Scan for the cell matching the given text and deliver its (x, y) coordinate at center. 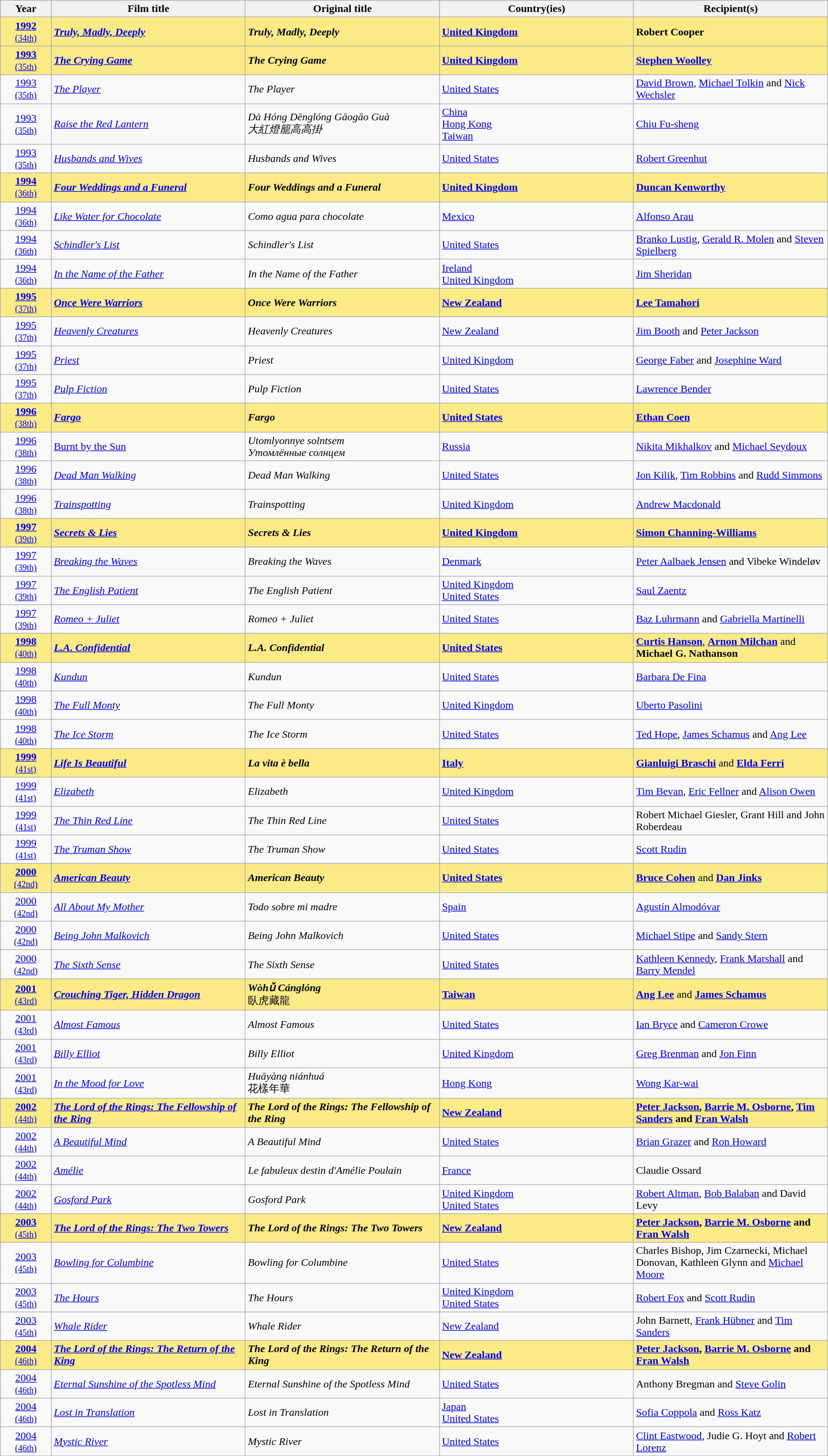
Sofia Coppola and Ross Katz (731, 1413)
Clint Eastwood, Judie G. Hoyt and Robert Lorenz (731, 1441)
Country(ies) (537, 9)
Recipient(s) (731, 9)
Burnt by the Sun (149, 447)
Crouching Tiger, Hidden Dragon (149, 994)
Bruce Cohen and Dan Jinks (731, 878)
Stephen Woolley (731, 60)
Jon Kilik, Tim Robbins and Rudd Simmons (731, 475)
Spain (537, 907)
Robert Fox and Scott Rudin (731, 1298)
Ang Lee and James Schamus (731, 994)
Wong Kar-wai (731, 1083)
Utomlyonnye solntsemУтомлённые солнцем (342, 447)
Denmark (537, 562)
Alfonso Arau (731, 216)
Simon Channing-Williams (731, 533)
Chiu Fu-sheng (731, 124)
Brian Grazer and Ron Howard (731, 1142)
Greg Brenman and Jon Finn (731, 1054)
John Barnett, Frank Hübner and Tim Sanders (731, 1326)
Film title (149, 9)
Huāyàng niánhuá花樣年華 (342, 1083)
Year (26, 9)
Robert Cooper (731, 32)
Ted Hope, James Schamus and Ang Lee (731, 734)
Raise the Red Lantern (149, 124)
Ireland United Kingdom (537, 273)
China Hong Kong Taiwan (537, 124)
Charles Bishop, Jim Czarnecki, Michael Donovan, Kathleen Glynn and Michael Moore (731, 1263)
Agustín Almodóvar (731, 907)
Jim Sheridan (731, 273)
Branko Lustig, Gerald R. Molen and Steven Spielberg (731, 245)
Ian Bryce and Cameron Crowe (731, 1024)
Saul Zaentz (731, 590)
Andrew Macdonald (731, 504)
Curtis Hanson, Arnon Milchan and Michael G. Nathanson (731, 648)
Barbara De Fina (731, 677)
1992(34th) (26, 32)
Lawrence Bender (731, 389)
Como agua para chocolate (342, 216)
Lee Tamahori (731, 303)
Kathleen Kennedy, Frank Marshall and Barry Mendel (731, 964)
David Brown, Michael Tolkin and Nick Wechsler (731, 89)
George Faber and Josephine Ward (731, 360)
Mexico (537, 216)
Ethan Coen (731, 418)
Original title (342, 9)
La vita è bella (342, 762)
Like Water for Chocolate (149, 216)
Uberto Pasolini (731, 705)
Life Is Beautiful (149, 762)
Wòhǔ Cánglóng臥虎藏龍 (342, 994)
Scott Rudin (731, 849)
In the Mood for Love (149, 1083)
Anthony Bregman and Steve Golin (731, 1383)
Russia (537, 447)
Duncan Kenworthy (731, 188)
All About My Mother (149, 907)
Jim Booth and Peter Jackson (731, 331)
Le fabuleux destin d'Amélie Poulain (342, 1170)
Amélie (149, 1170)
Robert Altman, Bob Balaban and David Levy (731, 1199)
Japan United States (537, 1413)
Dà Hóng Dēnglóng Gāogāo Guà 大紅燈籠高高掛 (342, 124)
Nikita Mikhalkov and Michael Seydoux (731, 447)
Hong Kong (537, 1083)
Baz Luhrmann and Gabriella Martinelli (731, 619)
Michael Stipe and Sandy Stern (731, 936)
Gianluigi Braschi and Elda Ferri (731, 762)
Peter Jackson, Barrie M. Osborne, Tim Sanders and Fran Walsh (731, 1113)
France (537, 1170)
Tim Bevan, Eric Fellner and Alison Owen (731, 792)
Todo sobre mi madre (342, 907)
Italy (537, 762)
Robert Greenhut (731, 158)
Peter Aalbaek Jensen and Vibeke Windeløv (731, 562)
Claudie Ossard (731, 1170)
Robert Michael Giesler, Grant Hill and John Roberdeau (731, 820)
Taiwan (537, 994)
